Find where the given text appears and provide that cell's center as [X, Y] coordinate. 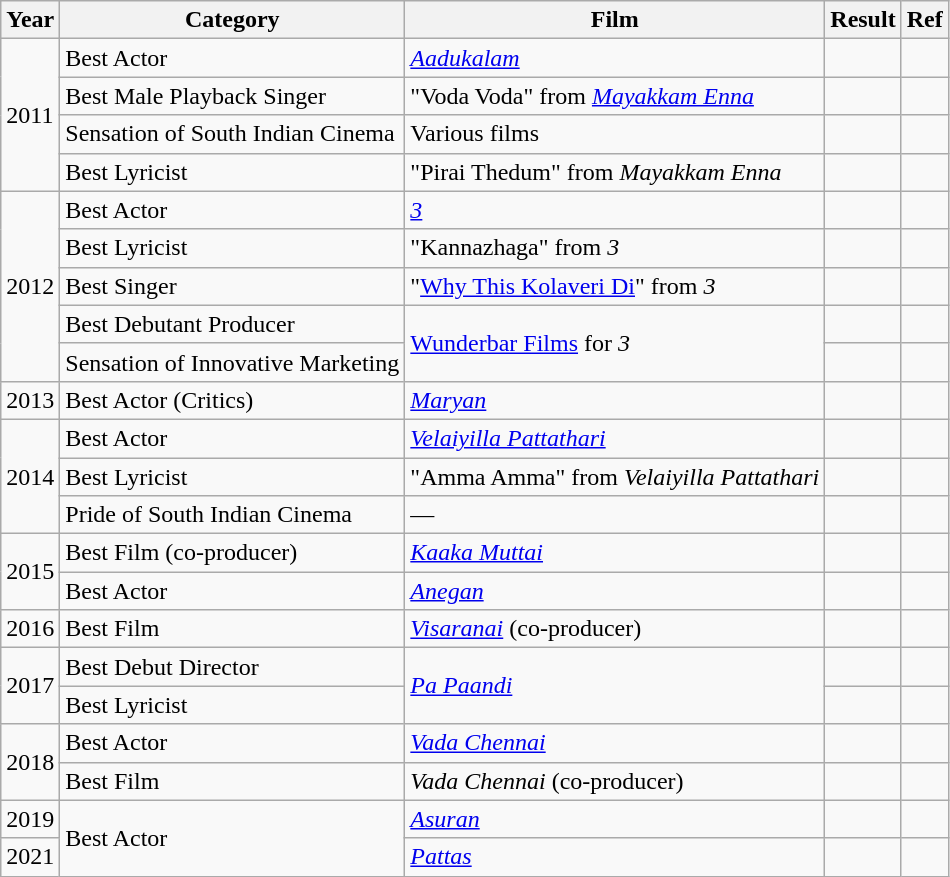
Best Film (co-producer) [232, 553]
2015 [30, 572]
2011 [30, 115]
Year [30, 20]
— [615, 515]
Various films [615, 134]
Ref [924, 20]
2017 [30, 686]
Kaaka Muttai [615, 553]
Result [863, 20]
Vada Chennai (co-producer) [615, 781]
Sensation of South Indian Cinema [232, 134]
3 [615, 210]
Best Debutant Producer [232, 324]
2013 [30, 400]
Pride of South Indian Cinema [232, 515]
Pa Paandi [615, 686]
"Pirai Thedum" from Mayakkam Enna [615, 172]
Best Male Playback Singer [232, 96]
Category [232, 20]
Aadukalam [615, 58]
"Why This Kolaveri Di" from 3 [615, 286]
Pattas [615, 857]
2021 [30, 857]
Best Debut Director [232, 667]
Asuran [615, 819]
"Kannazhaga" from 3 [615, 248]
2016 [30, 629]
2019 [30, 819]
"Voda Voda" from Mayakkam Enna [615, 96]
Velaiyilla Pattathari [615, 438]
Visaranai (co-producer) [615, 629]
"Amma Amma" from Velaiyilla Pattathari [615, 477]
Vada Chennai [615, 743]
Sensation of Innovative Marketing [232, 362]
Wunderbar Films for 3 [615, 343]
2018 [30, 762]
Best Actor (Critics) [232, 400]
2012 [30, 286]
2014 [30, 476]
Maryan [615, 400]
Best Singer [232, 286]
Film [615, 20]
Anegan [615, 591]
